Search for the cell housing the specified text and yield its (X, Y) center coordinate. 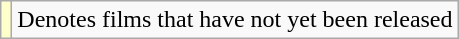
Denotes films that have not yet been released (235, 20)
